Capture the cell that displays the provided text and extract its (x, y) central coordinate. 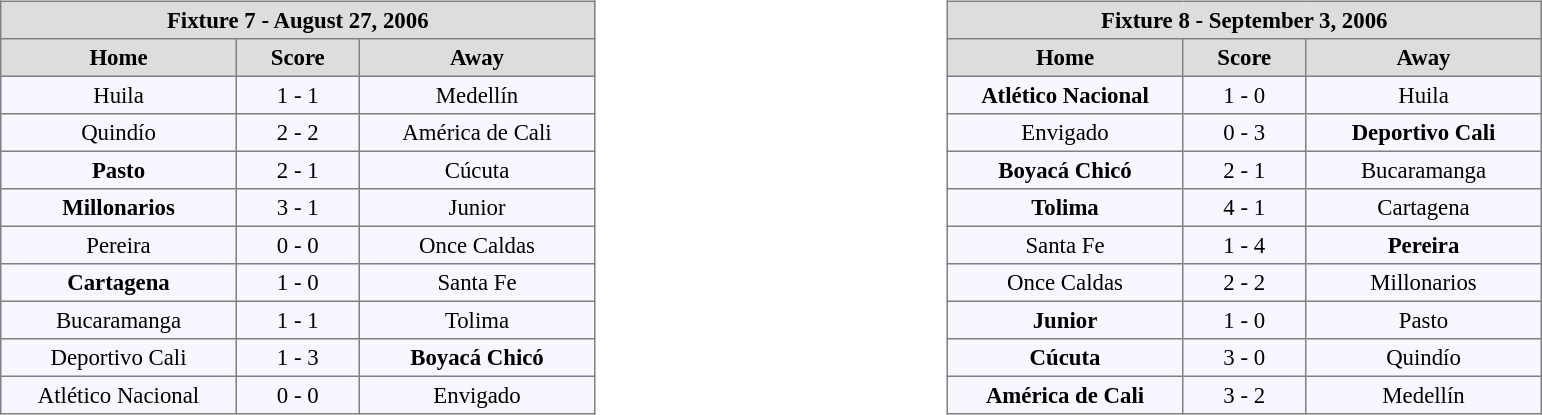
Fixture 8 - September 3, 2006 (1244, 20)
4 - 1 (1244, 208)
1 - 3 (298, 358)
1 - 4 (1244, 245)
Fixture 7 - August 27, 2006 (298, 20)
3 - 0 (1244, 358)
0 - 3 (1244, 133)
3 - 2 (1244, 395)
3 - 1 (298, 208)
